From the cell containing the given text, extract its center point as (X, Y) coordinate. 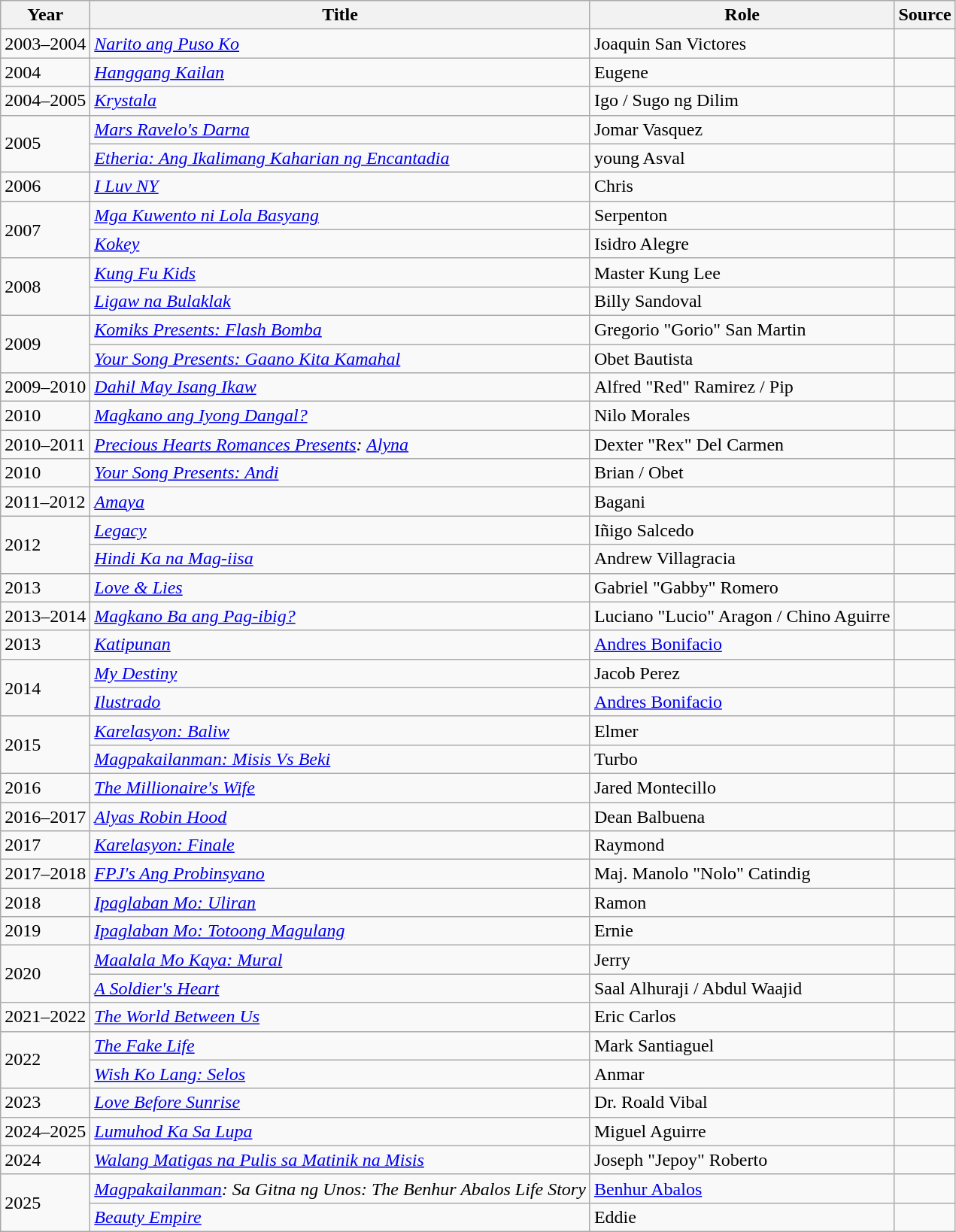
Kung Fu Kids (340, 272)
2014 (45, 687)
Legacy (340, 530)
Master Kung Lee (742, 272)
Serpenton (742, 215)
2013–2014 (45, 616)
Magkano ang Iyong Dangal? (340, 416)
Joaquin San Victores (742, 44)
Ipaglaban Mo: Totoong Magulang (340, 931)
Maalala Mo Kaya: Mural (340, 960)
Ipaglaban Mo: Uliran (340, 903)
2006 (45, 187)
Eddie (742, 1217)
young Asval (742, 158)
Igo / Sugo ng Dilim (742, 101)
2023 (45, 1103)
Bagani (742, 502)
Wish Ko Lang: Selos (340, 1074)
Benhur Abalos (742, 1188)
Alyas Robin Hood (340, 816)
Miguel Aguirre (742, 1131)
2021–2022 (45, 1017)
2019 (45, 931)
Dexter "Rex" Del Carmen (742, 445)
Source (925, 15)
2016 (45, 787)
Amaya (340, 502)
Karelasyon: Baliw (340, 730)
Hanggang Kailan (340, 72)
2018 (45, 903)
Anmar (742, 1074)
I Luv NY (340, 187)
Nilo Morales (742, 416)
2017 (45, 845)
2020 (45, 974)
2017–2018 (45, 874)
Lumuhod Ka Sa Lupa (340, 1131)
Raymond (742, 845)
Katipunan (340, 645)
2005 (45, 144)
Iñigo Salcedo (742, 530)
2024–2025 (45, 1131)
Kokey (340, 244)
2008 (45, 287)
Turbo (742, 759)
Magpakailanman: Sa Gitna ng Unos: The Benhur Abalos Life Story (340, 1188)
2011–2012 (45, 502)
Dean Balbuena (742, 816)
Ernie (742, 931)
The Millionaire's Wife (340, 787)
Etheria: Ang Ikalimang Kaharian ng Encantadia (340, 158)
Your Song Presents: Andi (340, 473)
Title (340, 15)
Narito ang Puso Ko (340, 44)
2009 (45, 344)
Jerry (742, 960)
Maj. Manolo "Nolo" Catindig (742, 874)
Love Before Sunrise (340, 1103)
Saal Alhuraji / Abdul Waajid (742, 988)
2016–2017 (45, 816)
Hindi Ka na Mag-iisa (340, 559)
The World Between Us (340, 1017)
2004–2005 (45, 101)
2012 (45, 545)
Obet Bautista (742, 359)
Dahil May Isang Ikaw (340, 387)
Walang Matigas na Pulis sa Matinik na Misis (340, 1160)
2010–2011 (45, 445)
Krystala (340, 101)
The Fake Life (340, 1045)
My Destiny (340, 673)
Love & Lies (340, 587)
Luciano "Lucio" Aragon / Chino Aguirre (742, 616)
Jomar Vasquez (742, 129)
Year (45, 15)
A Soldier's Heart (340, 988)
Ramon (742, 903)
Magkano Ba ang Pag-ibig? (340, 616)
Billy Sandoval (742, 301)
Mark Santiaguel (742, 1045)
2022 (45, 1060)
Gabriel "Gabby" Romero (742, 587)
Brian / Obet (742, 473)
Alfred "Red" Ramirez / Pip (742, 387)
Jared Montecillo (742, 787)
2024 (45, 1160)
Gregorio "Gorio" San Martin (742, 329)
2015 (45, 745)
Ligaw na Bulaklak (340, 301)
Elmer (742, 730)
2025 (45, 1203)
Magpakailanman: Misis Vs Beki (340, 759)
2007 (45, 229)
Role (742, 15)
Andrew Villagracia (742, 559)
2004 (45, 72)
Karelasyon: Finale (340, 845)
Isidro Alegre (742, 244)
Joseph "Jepoy" Roberto (742, 1160)
Your Song Presents: Gaano Kita Kamahal (340, 359)
2009–2010 (45, 387)
Beauty Empire (340, 1217)
FPJ's Ang Probinsyano (340, 874)
Precious Hearts Romances Presents: Alyna (340, 445)
Mga Kuwento ni Lola Basyang (340, 215)
Ilustrado (340, 702)
Komiks Presents: Flash Bomba (340, 329)
Jacob Perez (742, 673)
Eugene (742, 72)
Eric Carlos (742, 1017)
Chris (742, 187)
Dr. Roald Vibal (742, 1103)
2003–2004 (45, 44)
Mars Ravelo's Darna (340, 129)
